Extract the [x, y] coordinate from the center of the cell holding the provided text.  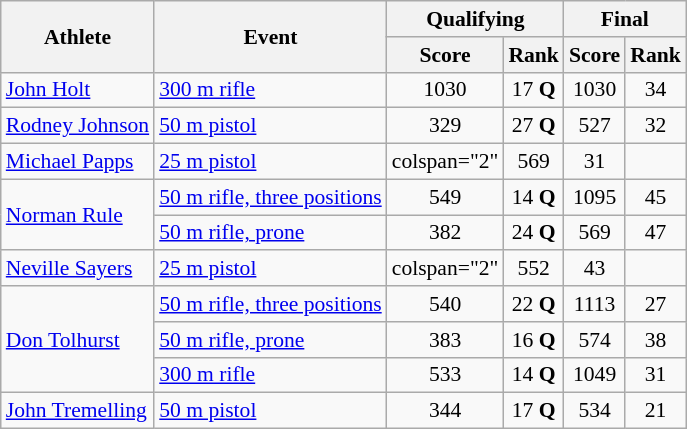
Neville Sayers [78, 269]
382 [446, 233]
Rodney Johnson [78, 126]
43 [594, 269]
549 [446, 197]
27 Q [534, 126]
Norman Rule [78, 214]
38 [656, 340]
Michael Papps [78, 162]
540 [446, 304]
527 [594, 126]
Event [270, 36]
383 [446, 340]
552 [534, 269]
344 [446, 411]
1095 [594, 197]
534 [594, 411]
27 [656, 304]
574 [594, 340]
16 Q [534, 340]
45 [656, 197]
34 [656, 90]
Final [625, 19]
22 Q [534, 304]
Athlete [78, 36]
47 [656, 233]
Don Tolhurst [78, 340]
John Holt [78, 90]
533 [446, 375]
32 [656, 126]
24 Q [534, 233]
1113 [594, 304]
1049 [594, 375]
Qualifying [476, 19]
21 [656, 411]
John Tremelling [78, 411]
329 [446, 126]
